From the cell containing the given text, extract its center point as (x, y) coordinate. 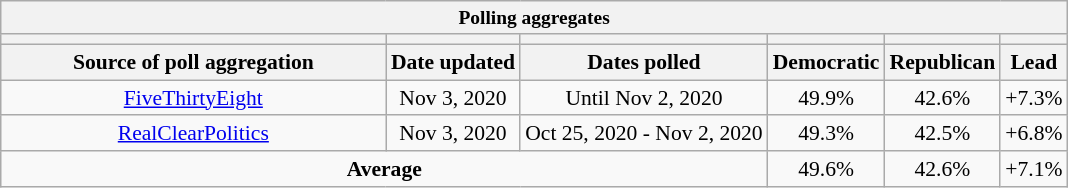
Source of poll aggregation (194, 62)
+6.8% (1034, 134)
Oct 25, 2020 - Nov 2, 2020 (644, 134)
49.3% (826, 134)
+7.3% (1034, 98)
Lead (1034, 62)
FiveThirtyEight (194, 98)
Republican (943, 62)
Average (384, 169)
Dates polled (644, 62)
Polling aggregates (534, 18)
49.9% (826, 98)
Until Nov 2, 2020 (644, 98)
Democratic (826, 62)
RealClearPolitics (194, 134)
49.6% (826, 169)
+7.1% (1034, 169)
Date updated (453, 62)
42.5% (943, 134)
